Pinpoint the cell where the given text exists, returning its [x, y] midpoint coordinate. 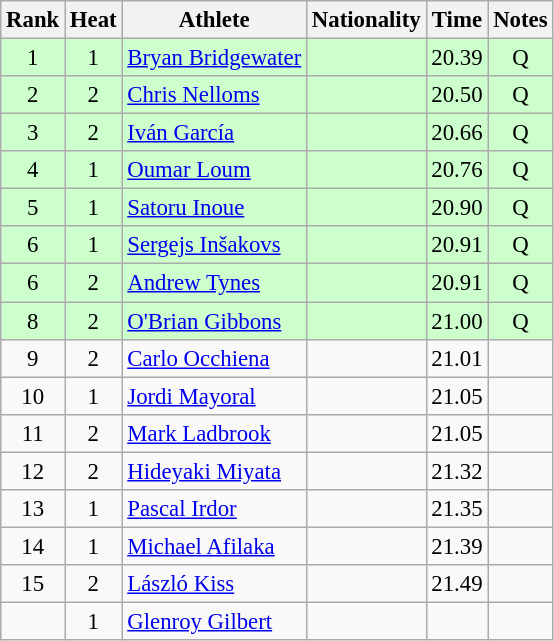
O'Brian Gibbons [214, 321]
Carlo Occhiena [214, 358]
15 [33, 584]
Michael Afilaka [214, 546]
5 [33, 208]
Time [457, 20]
Jordi Mayoral [214, 396]
László Kiss [214, 584]
Sergejs Inšakovs [214, 245]
21.32 [457, 471]
10 [33, 396]
3 [33, 133]
21.01 [457, 358]
21.49 [457, 584]
Bryan Bridgewater [214, 58]
11 [33, 433]
13 [33, 509]
21.39 [457, 546]
20.50 [457, 95]
Glenroy Gilbert [214, 621]
21.35 [457, 509]
Nationality [366, 20]
Chris Nelloms [214, 95]
21.00 [457, 321]
8 [33, 321]
4 [33, 170]
Mark Ladbrook [214, 433]
20.90 [457, 208]
Hideyaki Miyata [214, 471]
Notes [520, 20]
Pascal Irdor [214, 509]
Heat [94, 20]
20.66 [457, 133]
Iván García [214, 133]
Andrew Tynes [214, 283]
9 [33, 358]
14 [33, 546]
Satoru Inoue [214, 208]
12 [33, 471]
20.76 [457, 170]
Rank [33, 20]
Oumar Loum [214, 170]
Athlete [214, 20]
20.39 [457, 58]
